For the text-containing cell, return its midpoint in (X, Y) coordinate format. 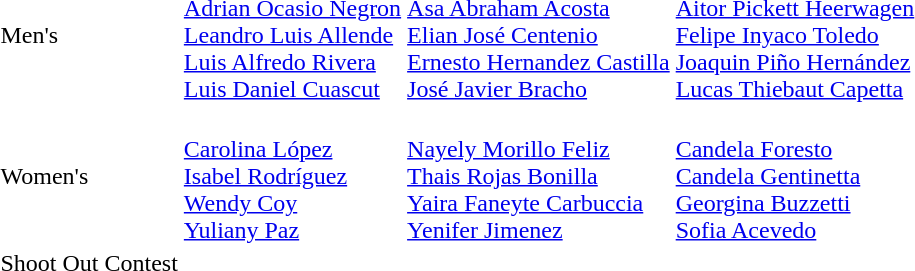
Nayely Morillo FelizThais Rojas BonillaYaira Faneyte CarbucciaYenifer Jimenez (539, 176)
Carolina LópezIsabel RodríguezWendy CoyYuliany Paz (292, 176)
